Return the (x, y) coordinate for the center point of the cell that contains the specified text.  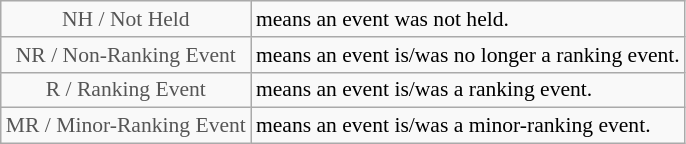
means an event is/was no longer a ranking event. (468, 55)
MR / Minor-Ranking Event (126, 126)
means an event is/was a minor-ranking event. (468, 126)
NR / Non-Ranking Event (126, 55)
NH / Not Held (126, 19)
means an event was not held. (468, 19)
R / Ranking Event (126, 90)
means an event is/was a ranking event. (468, 90)
